Find where the given text appears and provide that cell's center as [X, Y] coordinate. 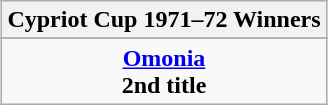
Cypriot Cup 1971–72 Winners [164, 20]
Omonia2nd title [164, 72]
